Search for the cell housing the specified text and yield its (x, y) center coordinate. 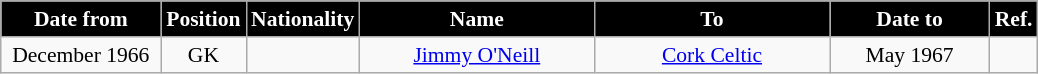
Date from (81, 19)
December 1966 (81, 55)
Cork Celtic (712, 55)
Ref. (1014, 19)
Jimmy O'Neill (476, 55)
To (712, 19)
Date to (910, 19)
Name (476, 19)
GK (204, 55)
Nationality (302, 19)
Position (204, 19)
May 1967 (910, 55)
